Locate the cell with the specified text and output its [x, y] center coordinate. 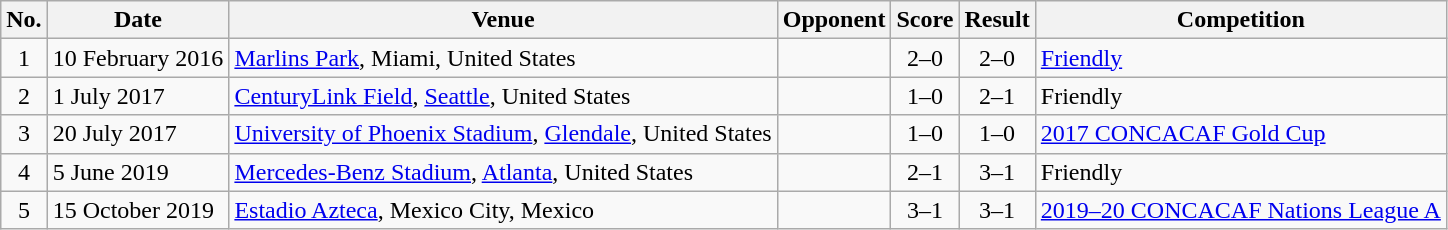
Score [925, 20]
2019–20 CONCACAF Nations League A [1240, 210]
Result [997, 20]
15 October 2019 [138, 210]
3 [24, 134]
20 July 2017 [138, 134]
Venue [503, 20]
1 July 2017 [138, 96]
5 [24, 210]
No. [24, 20]
Competition [1240, 20]
10 February 2016 [138, 58]
Opponent [834, 20]
Marlins Park, Miami, United States [503, 58]
CenturyLink Field, Seattle, United States [503, 96]
5 June 2019 [138, 172]
2 [24, 96]
Estadio Azteca, Mexico City, Mexico [503, 210]
University of Phoenix Stadium, Glendale, United States [503, 134]
1 [24, 58]
Date [138, 20]
4 [24, 172]
Mercedes-Benz Stadium, Atlanta, United States [503, 172]
2017 CONCACAF Gold Cup [1240, 134]
